Output the [x, y] coordinate of the center of the cell containing the given text.  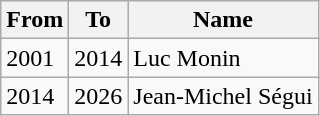
2001 [35, 58]
2026 [98, 96]
To [98, 20]
Name [223, 20]
Jean-Michel Ségui [223, 96]
From [35, 20]
Luc Monin [223, 58]
